Scan for the cell matching the given text and deliver its [x, y] coordinate at center. 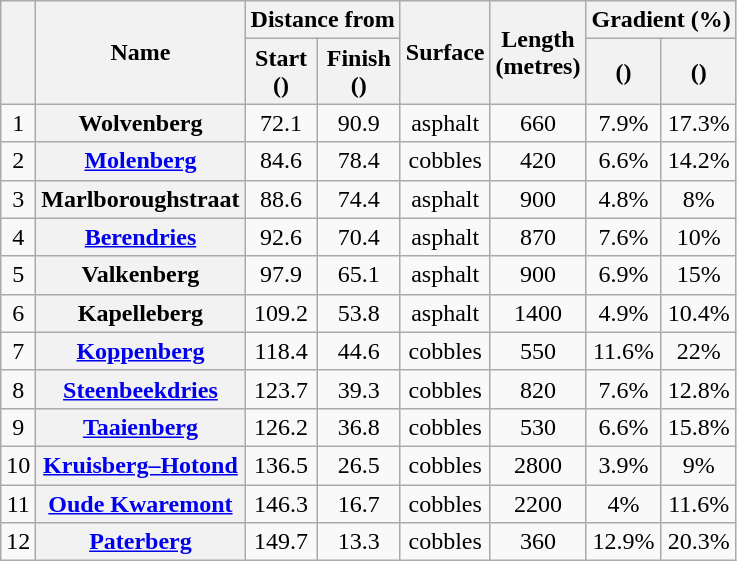
14.2% [698, 161]
84.6 [281, 161]
Koppenberg [140, 351]
660 [538, 123]
136.5 [281, 465]
4.8% [624, 199]
12 [18, 542]
2200 [538, 503]
10.4% [698, 313]
109.2 [281, 313]
360 [538, 542]
6 [18, 313]
10 [18, 465]
9 [18, 427]
7.9% [624, 123]
550 [538, 351]
15% [698, 275]
Surface [445, 52]
39.3 [358, 389]
4% [624, 503]
90.9 [358, 123]
53.8 [358, 313]
Marlboroughstraat [140, 199]
22% [698, 351]
Finish() [358, 72]
26.5 [358, 465]
Berendries [140, 237]
530 [538, 427]
20.3% [698, 542]
97.9 [281, 275]
149.7 [281, 542]
72.1 [281, 123]
3 [18, 199]
17.3% [698, 123]
Oude Kwaremont [140, 503]
70.4 [358, 237]
Wolvenberg [140, 123]
126.2 [281, 427]
5 [18, 275]
2 [18, 161]
Steenbeekdries [140, 389]
Distance from [322, 20]
13.3 [358, 542]
118.4 [281, 351]
Gradient (%) [661, 20]
15.8% [698, 427]
2800 [538, 465]
9% [698, 465]
420 [538, 161]
870 [538, 237]
Taaienberg [140, 427]
Valkenberg [140, 275]
1400 [538, 313]
7 [18, 351]
65.1 [358, 275]
16.7 [358, 503]
820 [538, 389]
12.8% [698, 389]
3.9% [624, 465]
88.6 [281, 199]
10% [698, 237]
Length(metres) [538, 52]
Name [140, 52]
Molenberg [140, 161]
123.7 [281, 389]
11 [18, 503]
8 [18, 389]
74.4 [358, 199]
Paterberg [140, 542]
146.3 [281, 503]
1 [18, 123]
4 [18, 237]
6.9% [624, 275]
12.9% [624, 542]
78.4 [358, 161]
36.8 [358, 427]
92.6 [281, 237]
Kruisberg–Hotond [140, 465]
Start() [281, 72]
44.6 [358, 351]
8% [698, 199]
4.9% [624, 313]
Kapelleberg [140, 313]
